Pinpoint the cell where the given text exists, returning its (x, y) midpoint coordinate. 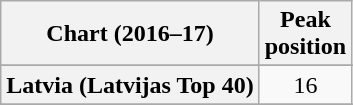
Peakposition (305, 34)
Latvia (Latvijas Top 40) (130, 85)
16 (305, 85)
Chart (2016–17) (130, 34)
